Find where the given text appears and provide that cell's center as (X, Y) coordinate. 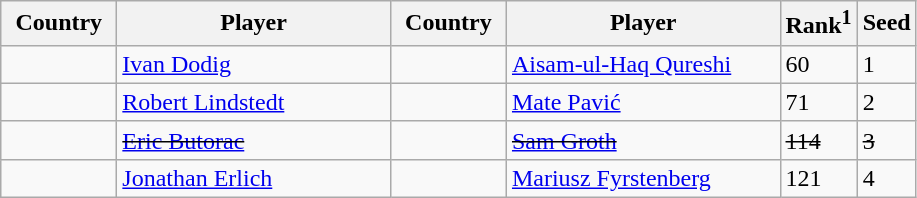
3 (886, 140)
Mariusz Fyrstenberg (643, 178)
4 (886, 178)
Robert Lindstedt (254, 102)
Rank1 (818, 24)
60 (818, 64)
2 (886, 102)
114 (818, 140)
121 (818, 178)
Sam Groth (643, 140)
Seed (886, 24)
Jonathan Erlich (254, 178)
71 (818, 102)
Ivan Dodig (254, 64)
Aisam-ul-Haq Qureshi (643, 64)
Mate Pavić (643, 102)
Eric Butorac (254, 140)
1 (886, 64)
